Identify which cell holds the provided text, then report its (x, y) central coordinate. 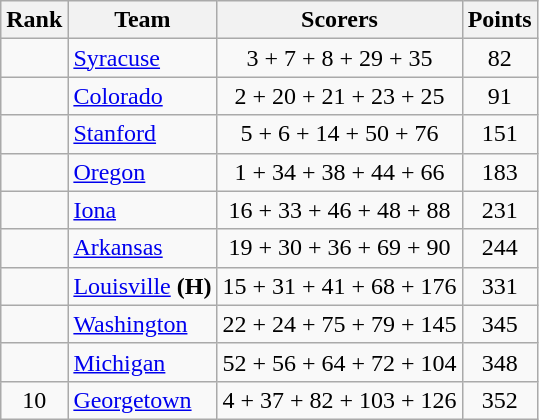
Rank (34, 20)
Colorado (142, 96)
Louisville (H) (142, 286)
183 (500, 172)
4 + 37 + 82 + 103 + 126 (340, 400)
Syracuse (142, 58)
52 + 56 + 64 + 72 + 104 (340, 362)
3 + 7 + 8 + 29 + 35 (340, 58)
1 + 34 + 38 + 44 + 66 (340, 172)
331 (500, 286)
15 + 31 + 41 + 68 + 176 (340, 286)
231 (500, 210)
5 + 6 + 14 + 50 + 76 (340, 134)
Stanford (142, 134)
Georgetown (142, 400)
Washington (142, 324)
244 (500, 248)
151 (500, 134)
Team (142, 20)
82 (500, 58)
2 + 20 + 21 + 23 + 25 (340, 96)
16 + 33 + 46 + 48 + 88 (340, 210)
91 (500, 96)
348 (500, 362)
Oregon (142, 172)
Points (500, 20)
19 + 30 + 36 + 69 + 90 (340, 248)
352 (500, 400)
345 (500, 324)
Arkansas (142, 248)
Iona (142, 210)
Scorers (340, 20)
10 (34, 400)
22 + 24 + 75 + 79 + 145 (340, 324)
Michigan (142, 362)
